Output the (X, Y) coordinate of the center of the cell containing the given text.  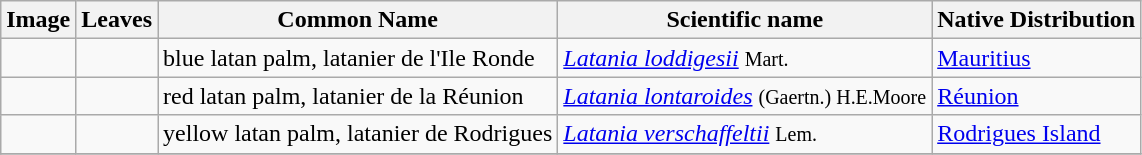
Scientific name (745, 20)
Latania verschaffeltii Lem. (745, 134)
Mauritius (1036, 58)
Common Name (358, 20)
blue latan palm, latanier de l'Ile Ronde (358, 58)
Image (38, 20)
yellow latan palm, latanier de Rodrigues (358, 134)
Latania lontaroides (Gaertn.) H.E.Moore (745, 96)
red latan palm, latanier de la Réunion (358, 96)
Leaves (117, 20)
Native Distribution (1036, 20)
Réunion (1036, 96)
Rodrigues Island (1036, 134)
Latania loddigesii Mart. (745, 58)
